Determine the (x, y) coordinate at the center of the cell enclosing the given text.  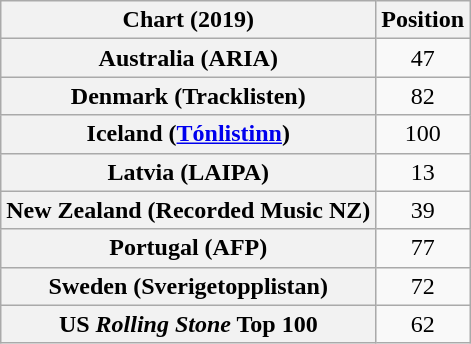
Latvia (LAIPA) (188, 172)
Australia (ARIA) (188, 58)
Portugal (AFP) (188, 248)
Position (423, 20)
Sweden (Sverigetopplistan) (188, 286)
Denmark (Tracklisten) (188, 96)
47 (423, 58)
72 (423, 286)
13 (423, 172)
US Rolling Stone Top 100 (188, 324)
77 (423, 248)
100 (423, 134)
82 (423, 96)
Chart (2019) (188, 20)
62 (423, 324)
39 (423, 210)
New Zealand (Recorded Music NZ) (188, 210)
Iceland (Tónlistinn) (188, 134)
